Find where the given text appears and provide that cell's center as [X, Y] coordinate. 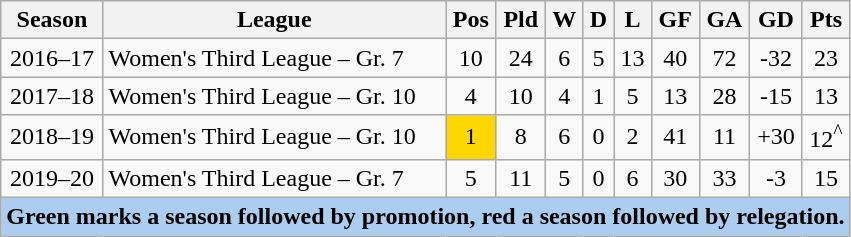
Pts [826, 20]
2 [633, 138]
15 [826, 178]
2016–17 [52, 58]
28 [724, 96]
8 [520, 138]
-32 [776, 58]
L [633, 20]
Season [52, 20]
72 [724, 58]
W [564, 20]
23 [826, 58]
2018–19 [52, 138]
Green marks a season followed by promotion, red a season followed by relegation. [426, 217]
GF [675, 20]
41 [675, 138]
GA [724, 20]
-3 [776, 178]
+30 [776, 138]
Pos [472, 20]
24 [520, 58]
Pld [520, 20]
33 [724, 178]
2019–20 [52, 178]
-15 [776, 96]
League [274, 20]
30 [675, 178]
GD [776, 20]
12^ [826, 138]
40 [675, 58]
D [598, 20]
2017–18 [52, 96]
